For the text-containing cell, return its midpoint in (X, Y) coordinate format. 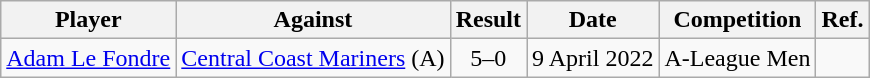
Ref. (842, 20)
5–0 (488, 58)
A-League Men (738, 58)
Date (593, 20)
Adam Le Fondre (88, 58)
9 April 2022 (593, 58)
Central Coast Mariners (A) (313, 58)
Competition (738, 20)
Player (88, 20)
Result (488, 20)
Against (313, 20)
